Identify which cell holds the provided text, then report its (X, Y) central coordinate. 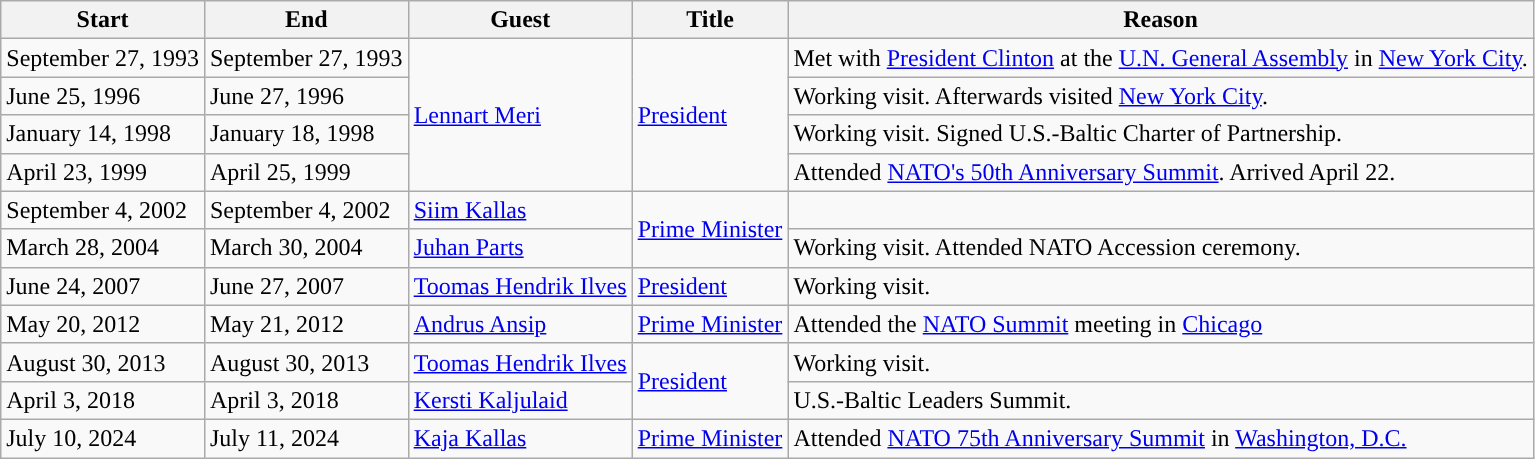
U.S.-Baltic Leaders Summit. (1160, 400)
Kaja Kallas (520, 438)
End (306, 20)
Attended NATO's 50th Anniversary Summit. Arrived April 22. (1160, 172)
Title (710, 20)
Working visit. Attended NATO Accession ceremony. (1160, 248)
Attended NATO 75th Anniversary Summit in Washington, D.C. (1160, 438)
Kersti Kaljulaid (520, 400)
January 14, 1998 (103, 134)
Juhan Parts (520, 248)
Reason (1160, 20)
Met with President Clinton at the U.N. General Assembly in New York City. (1160, 58)
June 27, 2007 (306, 286)
Attended the NATO Summit meeting in Chicago (1160, 324)
March 30, 2004 (306, 248)
Guest (520, 20)
April 25, 1999 (306, 172)
June 27, 1996 (306, 96)
Siim Kallas (520, 210)
July 10, 2024 (103, 438)
April 23, 1999 (103, 172)
Working visit. Signed U.S.-Baltic Charter of Partnership. (1160, 134)
July 11, 2024 (306, 438)
Start (103, 20)
Working visit. Afterwards visited New York City. (1160, 96)
May 21, 2012 (306, 324)
June 24, 2007 (103, 286)
Lennart Meri (520, 115)
Andrus Ansip (520, 324)
May 20, 2012 (103, 324)
June 25, 1996 (103, 96)
January 18, 1998 (306, 134)
March 28, 2004 (103, 248)
